Return the (x, y) coordinate for the center point of the cell that contains the specified text.  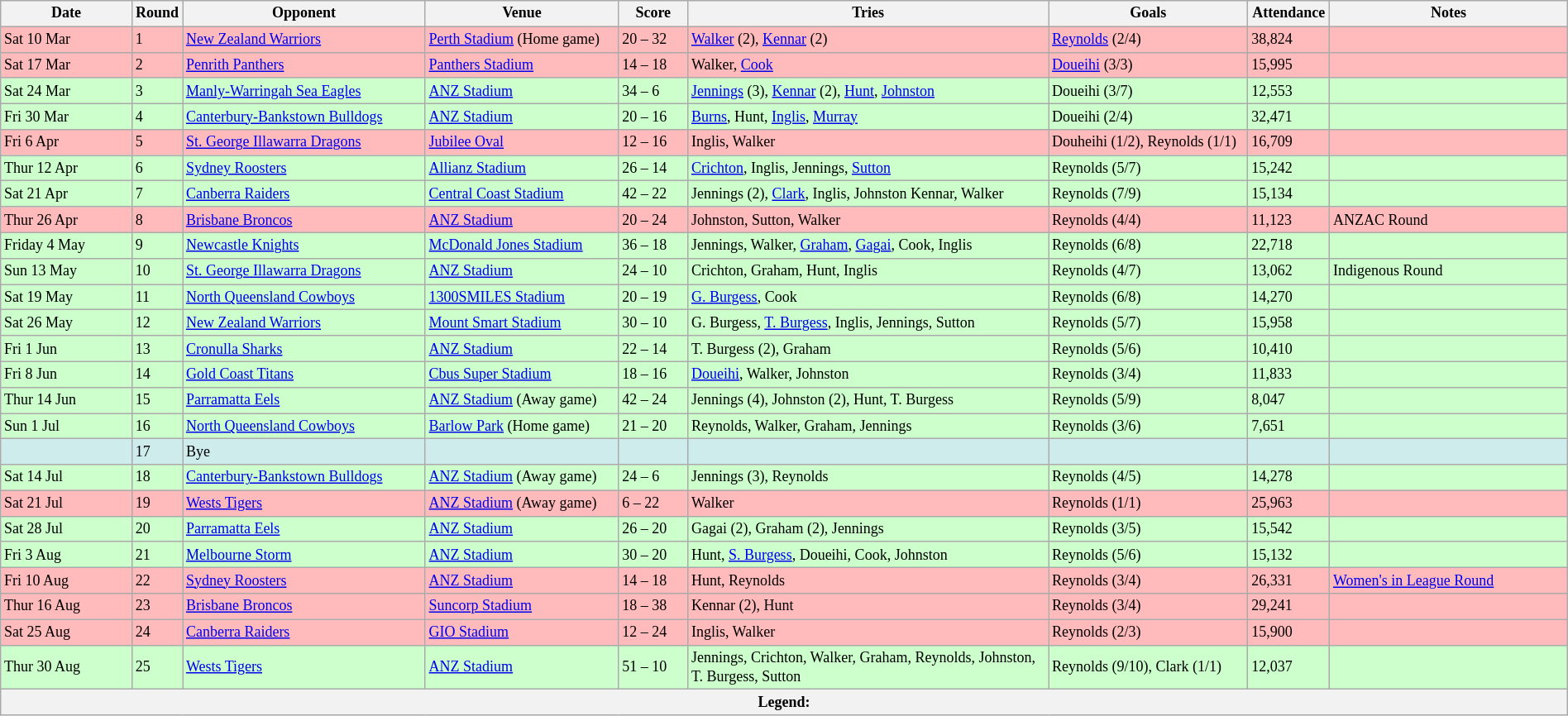
Sun 1 Jul (66, 427)
Walker (868, 503)
Thur 26 Apr (66, 220)
20 – 19 (653, 298)
Reynolds (9/10), Clark (1/1) (1148, 667)
Walker (2), Kennar (2) (868, 40)
1 (157, 40)
9 (157, 245)
Fri 8 Jun (66, 374)
14 (157, 374)
18 – 16 (653, 374)
11 (157, 298)
34 – 6 (653, 91)
16,709 (1288, 142)
19 (157, 503)
Round (157, 13)
16 (157, 427)
Reynolds (4/5) (1148, 478)
38,824 (1288, 40)
Reynolds (5/9) (1148, 400)
Reynolds (2/3) (1148, 632)
Allianz Stadium (522, 169)
Gold Coast Titans (304, 374)
4 (157, 116)
Reynolds (3/6) (1148, 427)
1300SMILES Stadium (522, 298)
Indigenous Round (1449, 271)
Sat 14 Jul (66, 478)
Thur 14 Jun (66, 400)
8,047 (1288, 400)
26 – 20 (653, 529)
Perth Stadium (Home game) (522, 40)
12 – 16 (653, 142)
22 (157, 580)
Walker, Cook (868, 64)
15,132 (1288, 554)
10,410 (1288, 349)
Manly-Warringah Sea Eagles (304, 91)
18 – 38 (653, 607)
Sat 21 Jul (66, 503)
Johnston, Sutton, Walker (868, 220)
Cbus Super Stadium (522, 374)
Date (66, 13)
Doueihi (3/7) (1148, 91)
Women's in League Round (1449, 580)
Cronulla Sharks (304, 349)
G. Burgess, Cook (868, 298)
24 – 6 (653, 478)
36 – 18 (653, 245)
51 – 10 (653, 667)
Friday 4 May (66, 245)
15,134 (1288, 193)
22 – 14 (653, 349)
20 (157, 529)
Fri 1 Jun (66, 349)
Douheihi (1/2), Reynolds (1/1) (1148, 142)
Reynolds (7/9) (1148, 193)
Fri 6 Apr (66, 142)
Fri 10 Aug (66, 580)
Sat 19 May (66, 298)
26,331 (1288, 580)
Sat 26 May (66, 322)
Tries (868, 13)
6 – 22 (653, 503)
24 (157, 632)
Notes (1449, 13)
Reynolds, Walker, Graham, Jennings (868, 427)
Sat 28 Jul (66, 529)
13,062 (1288, 271)
20 – 24 (653, 220)
T. Burgess (2), Graham (868, 349)
Sat 21 Apr (66, 193)
Jennings, Walker, Graham, Gagai, Cook, Inglis (868, 245)
Doueihi, Walker, Johnston (868, 374)
Hunt, S. Burgess, Doueihi, Cook, Johnston (868, 554)
32,471 (1288, 116)
Bye (304, 451)
21 (157, 554)
Panthers Stadium (522, 64)
18 (157, 478)
Jennings (3), Reynolds (868, 478)
25,963 (1288, 503)
30 – 20 (653, 554)
8 (157, 220)
Melbourne Storm (304, 554)
Jennings (2), Clark, Inglis, Johnston Kennar, Walker (868, 193)
Sat 25 Aug (66, 632)
GIO Stadium (522, 632)
15,542 (1288, 529)
6 (157, 169)
7,651 (1288, 427)
Jennings (4), Johnston (2), Hunt, T. Burgess (868, 400)
Penrith Panthers (304, 64)
13 (157, 349)
Mount Smart Stadium (522, 322)
Reynolds (4/4) (1148, 220)
25 (157, 667)
Thur 16 Aug (66, 607)
Jennings, Crichton, Walker, Graham, Reynolds, Johnston, T. Burgess, Sutton (868, 667)
12 – 24 (653, 632)
15,242 (1288, 169)
24 – 10 (653, 271)
McDonald Jones Stadium (522, 245)
ANZAC Round (1449, 220)
17 (157, 451)
26 – 14 (653, 169)
Sat 10 Mar (66, 40)
Fri 3 Aug (66, 554)
Jubilee Oval (522, 142)
Newcastle Knights (304, 245)
10 (157, 271)
Hunt, Reynolds (868, 580)
15 (157, 400)
15,958 (1288, 322)
21 – 20 (653, 427)
15,900 (1288, 632)
11,833 (1288, 374)
Sun 13 May (66, 271)
Burns, Hunt, Inglis, Murray (868, 116)
Kennar (2), Hunt (868, 607)
20 – 32 (653, 40)
14,278 (1288, 478)
Suncorp Stadium (522, 607)
29,241 (1288, 607)
23 (157, 607)
12,037 (1288, 667)
Central Coast Stadium (522, 193)
42 – 24 (653, 400)
22,718 (1288, 245)
12,553 (1288, 91)
Legend: (784, 703)
3 (157, 91)
Crichton, Graham, Hunt, Inglis (868, 271)
Score (653, 13)
Fri 30 Mar (66, 116)
12 (157, 322)
Reynolds (3/5) (1148, 529)
20 – 16 (653, 116)
11,123 (1288, 220)
Thur 30 Aug (66, 667)
14,270 (1288, 298)
Jennings (3), Kennar (2), Hunt, Johnston (868, 91)
Thur 12 Apr (66, 169)
Sat 17 Mar (66, 64)
Opponent (304, 13)
Reynolds (4/7) (1148, 271)
Doueihi (3/3) (1148, 64)
Barlow Park (Home game) (522, 427)
30 – 10 (653, 322)
G. Burgess, T. Burgess, Inglis, Jennings, Sutton (868, 322)
Goals (1148, 13)
Gagai (2), Graham (2), Jennings (868, 529)
Venue (522, 13)
5 (157, 142)
Crichton, Inglis, Jennings, Sutton (868, 169)
42 – 22 (653, 193)
Doueihi (2/4) (1148, 116)
Reynolds (1/1) (1148, 503)
Attendance (1288, 13)
2 (157, 64)
Sat 24 Mar (66, 91)
Reynolds (2/4) (1148, 40)
7 (157, 193)
15,995 (1288, 64)
